Provide the [x, y] coordinate of the cell's center where the given text is located.  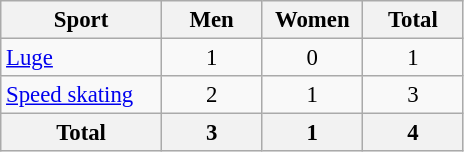
4 [414, 133]
2 [212, 95]
Speed skating [82, 95]
Men [212, 20]
0 [312, 58]
Luge [82, 58]
Sport [82, 20]
Women [312, 20]
